For the text-containing cell, return its midpoint in (X, Y) coordinate format. 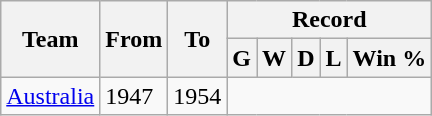
Team (50, 39)
W (274, 58)
G (242, 58)
Record (330, 20)
1947 (134, 96)
Australia (50, 96)
To (198, 39)
From (134, 39)
Win % (390, 58)
D (306, 58)
1954 (198, 96)
L (334, 58)
